Search for the cell housing the specified text and yield its (X, Y) center coordinate. 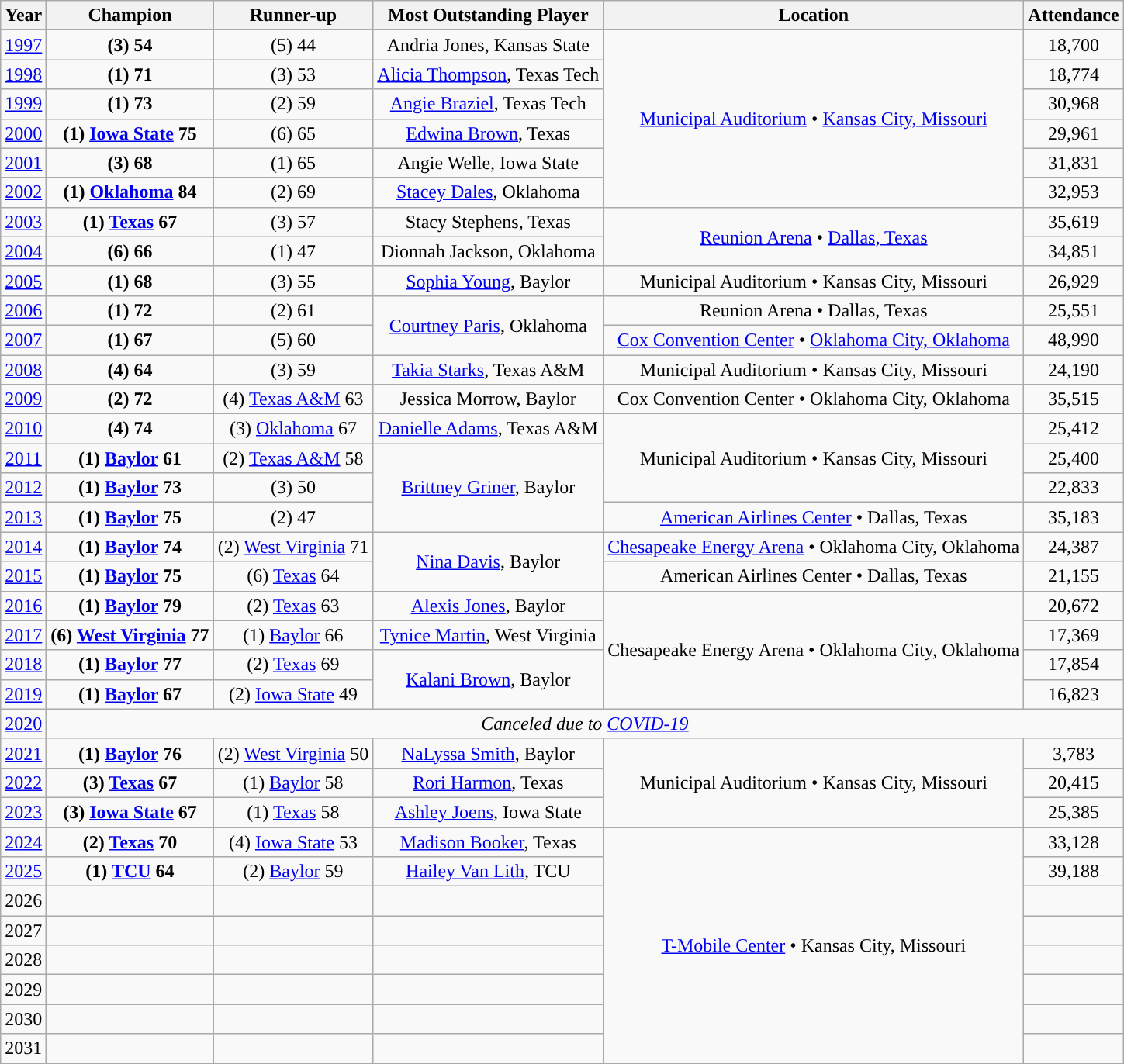
2010 (23, 429)
48,990 (1074, 340)
Nina Davis, Baylor (489, 561)
24,190 (1074, 370)
(2) West Virginia 71 (293, 547)
Brittney Griner, Baylor (489, 488)
1998 (23, 74)
(1) 71 (130, 74)
2014 (23, 547)
2025 (23, 872)
(1) Texas 67 (130, 222)
35,619 (1074, 222)
2021 (23, 753)
(1) 68 (130, 281)
25,400 (1074, 458)
(1) Baylor 77 (130, 665)
26,929 (1074, 281)
(3) 53 (293, 74)
2013 (23, 517)
Alexis Jones, Baylor (489, 606)
(6) West Virginia 77 (130, 635)
(3) 68 (130, 163)
Stacy Stephens, Texas (489, 222)
Dionnah Jackson, Oklahoma (489, 251)
(1) Baylor 73 (130, 488)
(2) 72 (130, 399)
25,385 (1074, 812)
2006 (23, 310)
Angie Braziel, Texas Tech (489, 104)
Tynice Martin, West Virginia (489, 635)
(6) 65 (293, 133)
(1) Baylor 58 (293, 782)
Kalani Brown, Baylor (489, 679)
Rori Harmon, Texas (489, 782)
2015 (23, 576)
(3) 50 (293, 488)
2017 (23, 635)
30,968 (1074, 104)
(1) 67 (130, 340)
2007 (23, 340)
(1) Iowa State 75 (130, 133)
2028 (23, 960)
25,412 (1074, 429)
2023 (23, 812)
20,415 (1074, 782)
(3) 55 (293, 281)
(1) TCU 64 (130, 872)
20,672 (1074, 606)
(2) Texas A&M 58 (293, 458)
2019 (23, 694)
1999 (23, 104)
NaLyssa Smith, Baylor (489, 753)
2026 (23, 901)
24,387 (1074, 547)
(1) 73 (130, 104)
Location (814, 16)
2004 (23, 251)
31,831 (1074, 163)
35,515 (1074, 399)
34,851 (1074, 251)
Most Outstanding Player (489, 16)
(5) 44 (293, 45)
21,155 (1074, 576)
2002 (23, 192)
16,823 (1074, 694)
(3) Iowa State 67 (130, 812)
Danielle Adams, Texas A&M (489, 429)
2018 (23, 665)
(2) West Virginia 50 (293, 753)
32,953 (1074, 192)
(1) Baylor 61 (130, 458)
Year (23, 16)
T-Mobile Center • Kansas City, Missouri (814, 945)
(4) 64 (130, 370)
35,183 (1074, 517)
(2) Texas 63 (293, 606)
Stacey Dales, Oklahoma (489, 192)
Canceled due to COVID-19 (585, 724)
(1) Oklahoma 84 (130, 192)
3,783 (1074, 753)
2029 (23, 990)
2022 (23, 782)
(1) Baylor 66 (293, 635)
(1) Baylor 76 (130, 753)
25,551 (1074, 310)
(5) 60 (293, 340)
(1) 65 (293, 163)
2016 (23, 606)
39,188 (1074, 872)
(2) 61 (293, 310)
(4) Texas A&M 63 (293, 399)
(3) Texas 67 (130, 782)
(6) Texas 64 (293, 576)
Madison Booker, Texas (489, 841)
2005 (23, 281)
(2) Baylor 59 (293, 872)
2031 (23, 1048)
22,833 (1074, 488)
(1) 47 (293, 251)
2030 (23, 1019)
(6) 66 (130, 251)
(2) Texas 70 (130, 841)
1997 (23, 45)
17,854 (1074, 665)
Angie Welle, Iowa State (489, 163)
2009 (23, 399)
2024 (23, 841)
Runner-up (293, 16)
2012 (23, 488)
2001 (23, 163)
(3) 54 (130, 45)
(3) 59 (293, 370)
(1) Baylor 67 (130, 694)
(2) Iowa State 49 (293, 694)
Attendance (1074, 16)
(1) 72 (130, 310)
18,700 (1074, 45)
(4) 74 (130, 429)
Hailey Van Lith, TCU (489, 872)
(1) Baylor 74 (130, 547)
2008 (23, 370)
(3) Oklahoma 67 (293, 429)
29,961 (1074, 133)
(2) 59 (293, 104)
33,128 (1074, 841)
(2) 47 (293, 517)
Andria Jones, Kansas State (489, 45)
2027 (23, 931)
17,369 (1074, 635)
Sophia Young, Baylor (489, 281)
18,774 (1074, 74)
Champion (130, 16)
Courtney Paris, Oklahoma (489, 325)
(4) Iowa State 53 (293, 841)
(2) Texas 69 (293, 665)
(2) 69 (293, 192)
2011 (23, 458)
(1) Texas 58 (293, 812)
(1) Baylor 79 (130, 606)
2003 (23, 222)
Alicia Thompson, Texas Tech (489, 74)
Takia Starks, Texas A&M (489, 370)
Ashley Joens, Iowa State (489, 812)
(3) 57 (293, 222)
Edwina Brown, Texas (489, 133)
2020 (23, 724)
2000 (23, 133)
Jessica Morrow, Baylor (489, 399)
